Output the [X, Y] coordinate of the center of the cell containing the given text.  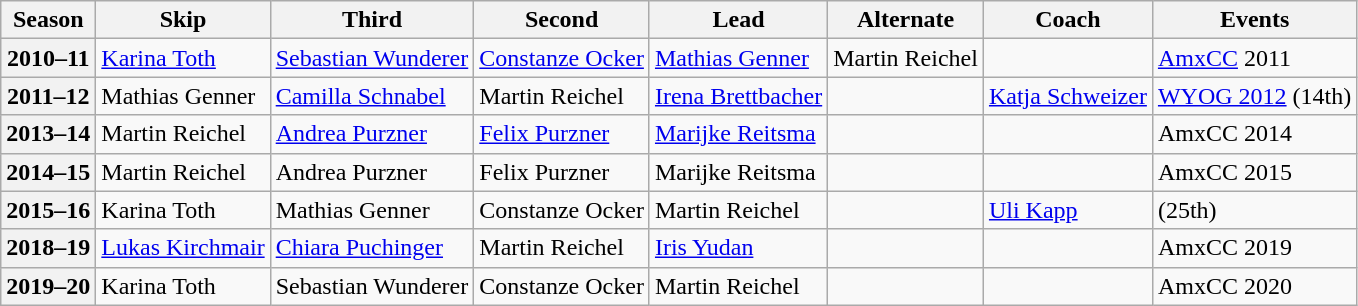
AmxCC 2011 [1254, 58]
WYOG 2012 (14th) [1254, 96]
Season [48, 20]
Second [562, 20]
2013–14 [48, 134]
Chiara Puchinger [372, 248]
AmxCC 2014 [1254, 134]
2015–16 [48, 210]
2010–11 [48, 58]
AmxCC 2020 [1254, 286]
Coach [1068, 20]
AmxCC 2019 [1254, 248]
2018–19 [48, 248]
Camilla Schnabel [372, 96]
Events [1254, 20]
2014–15 [48, 172]
Katja Schweizer [1068, 96]
Lead [738, 20]
Lukas Kirchmair [183, 248]
Irena Brettbacher [738, 96]
2019–20 [48, 286]
Iris Yudan [738, 248]
Third [372, 20]
Uli Kapp [1068, 210]
Skip [183, 20]
2011–12 [48, 96]
AmxCC 2015 [1254, 172]
(25th) [1254, 210]
Alternate [906, 20]
